For the text-containing cell, return its midpoint in (x, y) coordinate format. 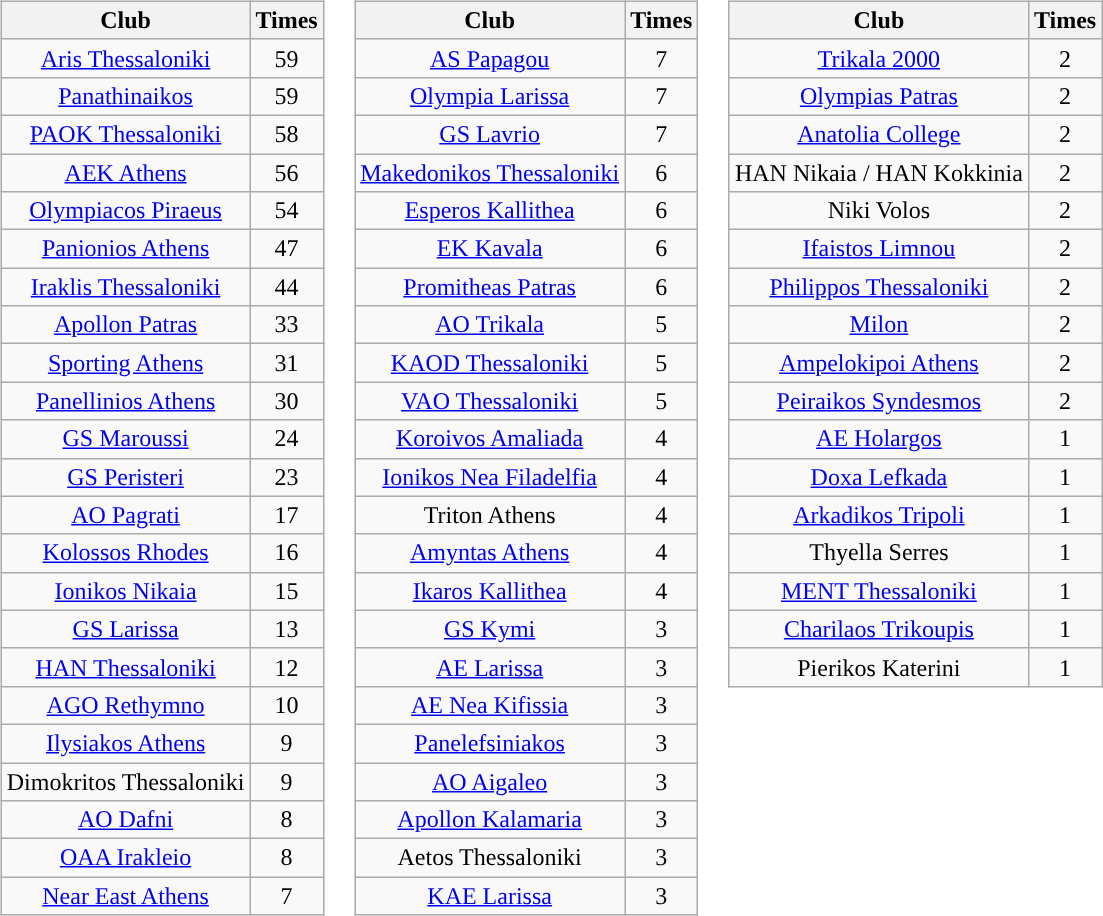
15 (286, 591)
Peiraikos Syndesmos (878, 401)
24 (286, 439)
Ionikos Nea Filadelfia (490, 477)
Apollon Kalamaria (490, 820)
13 (286, 629)
GS Maroussi (126, 439)
Ionikos Nikaia (126, 591)
Milon (878, 325)
GS Peristeri (126, 477)
56 (286, 173)
Aetos Thessaloniki (490, 858)
17 (286, 515)
AO Pagrati (126, 515)
Anatolia College (878, 134)
Trikala 2000 (878, 58)
Esperos Kallithea (490, 211)
10 (286, 705)
Philippos Thessaloniki (878, 287)
Kolossos Rhodes (126, 553)
Doxa Lefkada (878, 477)
AE Holargos (878, 439)
VAO Thessaloniki (490, 401)
Ampelokipoi Athens (878, 363)
31 (286, 363)
44 (286, 287)
AO Trikala (490, 325)
Near East Athens (126, 896)
Amyntas Athens (490, 553)
EK Kavala (490, 249)
Triton Athens (490, 515)
Ilysiakos Athens (126, 743)
16 (286, 553)
Olympias Patras (878, 96)
Thyella Serres (878, 553)
KAE Larissa (490, 896)
Koroivos Amaliada (490, 439)
AS Papagou (490, 58)
Panionios Athens (126, 249)
GS Lavrio (490, 134)
33 (286, 325)
Aris Thessaloniki (126, 58)
47 (286, 249)
GS Larissa (126, 629)
Panathinaikos (126, 96)
Panelefsiniakos (490, 743)
Dimokritos Thessaloniki (126, 781)
Sporting Athens (126, 363)
Panellinios Athens (126, 401)
Arkadikos Tripoli (878, 515)
Promitheas Patras (490, 287)
Niki Volos (878, 211)
KAOD Thessaloniki (490, 363)
Charilaos Trikoupis (878, 629)
AE Larissa (490, 667)
HAN Nikaia / HAN Kokkinia (878, 173)
30 (286, 401)
Makedonikos Thessaloniki (490, 173)
12 (286, 667)
Ifaistos Limnou (878, 249)
Ikaros Kallithea (490, 591)
GS Kymi (490, 629)
AO Dafni (126, 820)
AGO Rethymno (126, 705)
PAOK Thessaloniki (126, 134)
AO Aigaleo (490, 781)
54 (286, 211)
Olympia Larissa (490, 96)
23 (286, 477)
Apollon Patras (126, 325)
Pierikos Katerini (878, 667)
Olympiacos Piraeus (126, 211)
OAA Irakleio (126, 858)
HAN Thessaloniki (126, 667)
58 (286, 134)
AE Nea Kifissia (490, 705)
Iraklis Thessaloniki (126, 287)
AEK Athens (126, 173)
MENT Thessaloniki (878, 591)
